Locate the cell with the specified text and output its [X, Y] center coordinate. 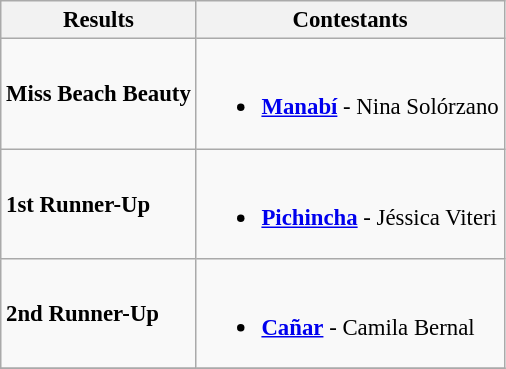
Pichincha - Jéssica Viteri [350, 204]
1st Runner-Up [98, 204]
Cañar - Camila Bernal [350, 314]
Miss Beach Beauty [98, 94]
Manabí - Nina Solórzano [350, 94]
Results [98, 20]
Contestants [350, 20]
2nd Runner-Up [98, 314]
